Determine the (X, Y) coordinate at the center of the cell enclosing the given text.  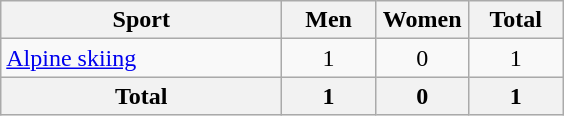
Alpine skiing (142, 58)
Women (422, 20)
Men (329, 20)
Sport (142, 20)
